Pinpoint the cell where the given text exists, returning its [x, y] midpoint coordinate. 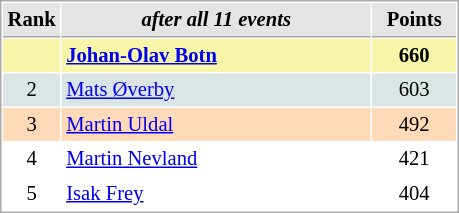
3 [32, 124]
Rank [32, 20]
421 [414, 158]
603 [414, 90]
5 [32, 194]
Martin Nevland [216, 158]
404 [414, 194]
after all 11 events [216, 20]
Johan-Olav Botn [216, 56]
660 [414, 56]
Points [414, 20]
4 [32, 158]
Isak Frey [216, 194]
2 [32, 90]
492 [414, 124]
Martin Uldal [216, 124]
Mats Øverby [216, 90]
